Detect which cell encompasses the target text, then output its [x, y] center coordinate. 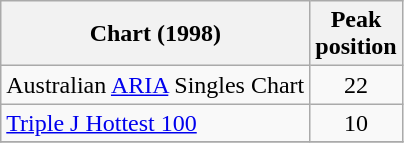
Peakposition [356, 34]
10 [356, 123]
22 [356, 85]
Triple J Hottest 100 [156, 123]
Australian ARIA Singles Chart [156, 85]
Chart (1998) [156, 34]
